Pinpoint the cell where the given text exists, returning its [x, y] midpoint coordinate. 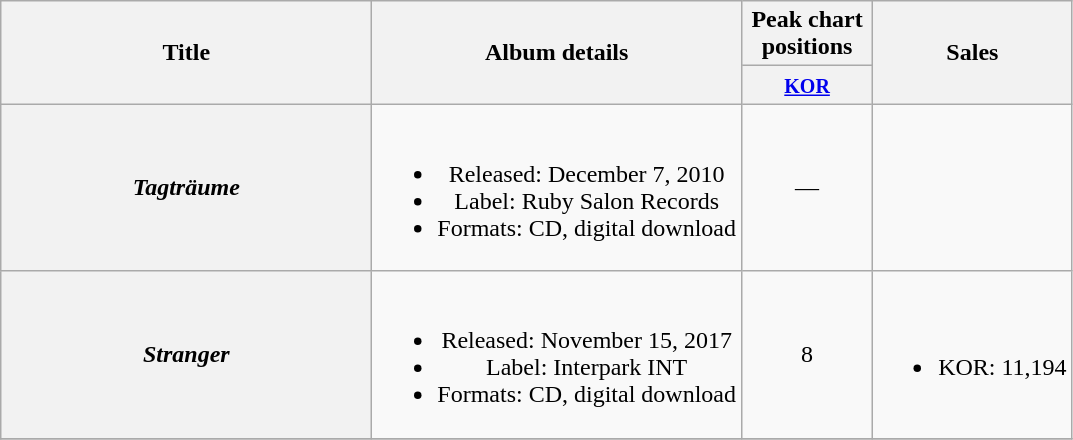
Title [186, 52]
Peak chart positions [808, 34]
— [808, 188]
Stranger [186, 354]
Sales [973, 52]
Released: November 15, 2017Label: Interpark INTFormats: CD, digital download [557, 354]
Album details [557, 52]
Released: December 7, 2010Label: Ruby Salon RecordsFormats: CD, digital download [557, 188]
Tagträume [186, 188]
KOR [808, 85]
KOR: 11,194 [973, 354]
8 [808, 354]
